Scan for the cell matching the given text and deliver its (X, Y) coordinate at center. 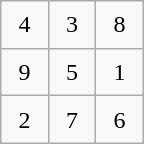
9 (24, 72)
2 (24, 120)
3 (72, 24)
1 (120, 72)
7 (72, 120)
5 (72, 72)
6 (120, 120)
8 (120, 24)
4 (24, 24)
